Detect which cell encompasses the target text, then output its [x, y] center coordinate. 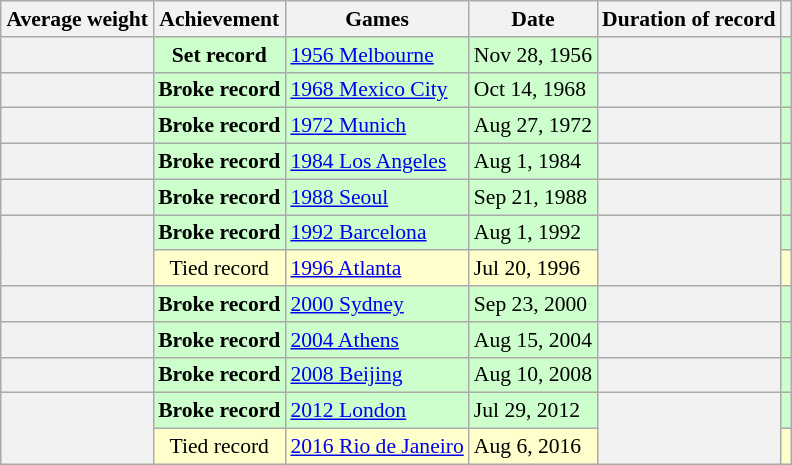
1972 Munich [376, 126]
Nov 28, 1956 [533, 55]
Sep 21, 1988 [533, 197]
Aug 1, 1984 [533, 162]
Aug 15, 2004 [533, 340]
1988 Seoul [376, 197]
Games [376, 19]
Achievement [219, 19]
1984 Los Angeles [376, 162]
Sep 23, 2000 [533, 304]
Date [533, 19]
2016 Rio de Janeiro [376, 447]
Average weight [77, 19]
2012 London [376, 411]
Oct 14, 1968 [533, 90]
Aug 1, 1992 [533, 233]
Jul 29, 2012 [533, 411]
Jul 20, 1996 [533, 269]
1992 Barcelona [376, 233]
1968 Mexico City [376, 90]
Duration of record [689, 19]
Aug 27, 1972 [533, 126]
2008 Beijing [376, 375]
1996 Atlanta [376, 269]
Aug 10, 2008 [533, 375]
2000 Sydney [376, 304]
Set record [219, 55]
2004 Athens [376, 340]
Aug 6, 2016 [533, 447]
1956 Melbourne [376, 55]
